Locate the cell with the specified text and output its (X, Y) center coordinate. 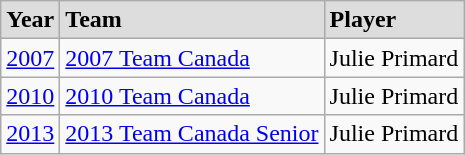
2013 (30, 134)
Team (192, 20)
2013 Team Canada Senior (192, 134)
2007 Team Canada (192, 58)
Player (394, 20)
2010 (30, 96)
2010 Team Canada (192, 96)
Year (30, 20)
2007 (30, 58)
